Return the [x, y] coordinate for the center point of the cell that contains the specified text.  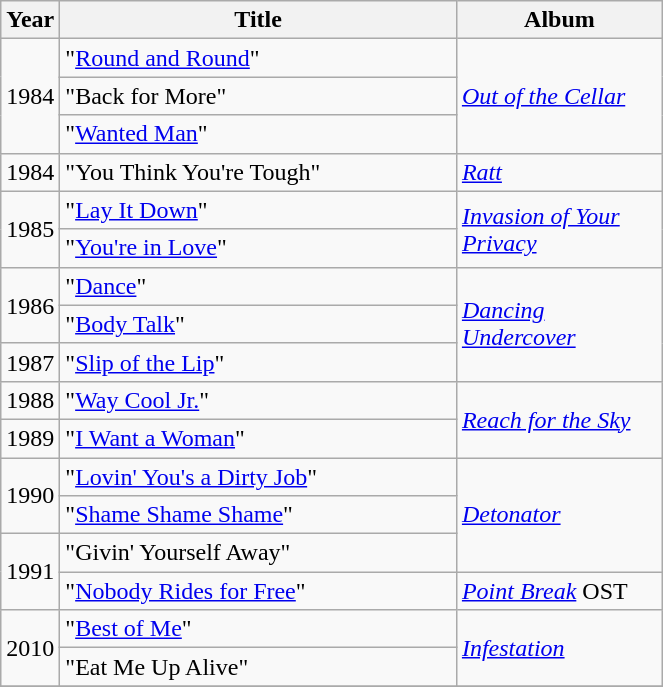
"You Think You're Tough" [258, 172]
"Round and Round" [258, 58]
Detonator [559, 515]
Album [559, 20]
"You're in Love" [258, 248]
"Slip of the Lip" [258, 362]
Title [258, 20]
"Body Talk" [258, 324]
1989 [30, 438]
Year [30, 20]
Ratt [559, 172]
"Best of Me" [258, 629]
Infestation [559, 648]
"Back for More" [258, 96]
"Way Cool Jr." [258, 400]
"Givin' Yourself Away" [258, 553]
1987 [30, 362]
"Wanted Man" [258, 134]
1985 [30, 229]
"Nobody Rides for Free" [258, 591]
1990 [30, 496]
"Shame Shame Shame" [258, 515]
"Eat Me Up Alive" [258, 667]
Reach for the Sky [559, 419]
"I Want a Woman" [258, 438]
2010 [30, 648]
1988 [30, 400]
Dancing Undercover [559, 324]
"Dance" [258, 286]
1986 [30, 305]
Invasion of Your Privacy [559, 229]
Point Break OST [559, 591]
1991 [30, 572]
Out of the Cellar [559, 96]
"Lovin' You's a Dirty Job" [258, 477]
"Lay It Down" [258, 210]
